Capture the cell that displays the provided text and extract its [x, y] central coordinate. 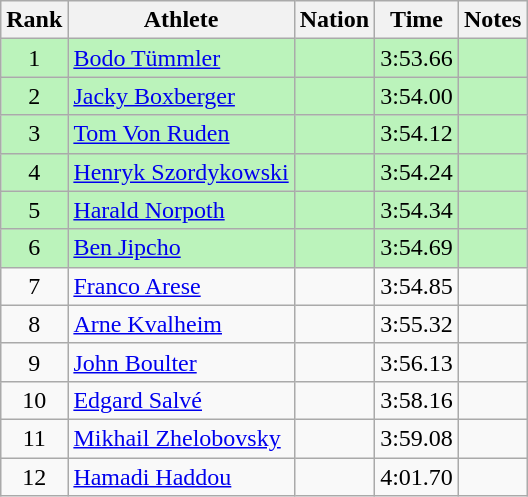
8 [34, 324]
3:59.08 [417, 438]
Bodo Tümmler [181, 58]
John Boulter [181, 362]
3:54.00 [417, 96]
Tom Von Ruden [181, 134]
Harald Norpoth [181, 210]
10 [34, 400]
3:54.12 [417, 134]
Notes [492, 20]
9 [34, 362]
Henryk Szordykowski [181, 172]
3:53.66 [417, 58]
3:54.69 [417, 248]
Jacky Boxberger [181, 96]
Hamadi Haddou [181, 477]
4:01.70 [417, 477]
3:54.34 [417, 210]
Franco Arese [181, 286]
3:54.24 [417, 172]
Athlete [181, 20]
6 [34, 248]
5 [34, 210]
3:54.85 [417, 286]
Time [417, 20]
Edgard Salvé [181, 400]
Rank [34, 20]
Nation [334, 20]
Mikhail Zhelobovsky [181, 438]
3:56.13 [417, 362]
7 [34, 286]
11 [34, 438]
3 [34, 134]
Arne Kvalheim [181, 324]
3:55.32 [417, 324]
2 [34, 96]
1 [34, 58]
4 [34, 172]
12 [34, 477]
3:58.16 [417, 400]
Ben Jipcho [181, 248]
